Pinpoint the cell where the given text exists, returning its (X, Y) midpoint coordinate. 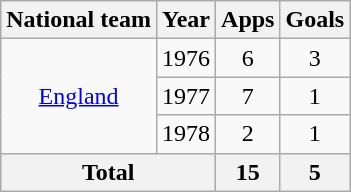
Total (108, 172)
7 (248, 96)
Apps (248, 20)
England (79, 96)
1977 (186, 96)
1978 (186, 134)
National team (79, 20)
1976 (186, 58)
2 (248, 134)
5 (315, 172)
15 (248, 172)
Year (186, 20)
6 (248, 58)
3 (315, 58)
Goals (315, 20)
